Locate the cell with the specified text and output its (X, Y) center coordinate. 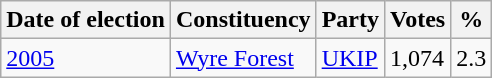
1,074 (418, 58)
Constituency (243, 20)
% (472, 20)
Wyre Forest (243, 58)
2.3 (472, 58)
UKIP (350, 58)
2005 (86, 58)
Votes (418, 20)
Date of election (86, 20)
Party (350, 20)
